Pinpoint the cell where the given text exists, returning its (x, y) midpoint coordinate. 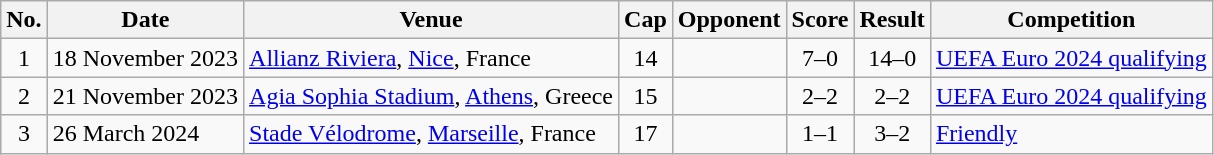
Stade Vélodrome, Marseille, France (432, 134)
Venue (432, 20)
15 (646, 96)
14 (646, 58)
Allianz Riviera, Nice, France (432, 58)
21 November 2023 (145, 96)
1 (24, 58)
Cap (646, 20)
3–2 (892, 134)
Score (820, 20)
Competition (1071, 20)
Result (892, 20)
2 (24, 96)
3 (24, 134)
18 November 2023 (145, 58)
14–0 (892, 58)
Date (145, 20)
Friendly (1071, 134)
26 March 2024 (145, 134)
Opponent (729, 20)
Agia Sophia Stadium, Athens, Greece (432, 96)
7–0 (820, 58)
1–1 (820, 134)
17 (646, 134)
No. (24, 20)
